Find where the given text appears and provide that cell's center as [x, y] coordinate. 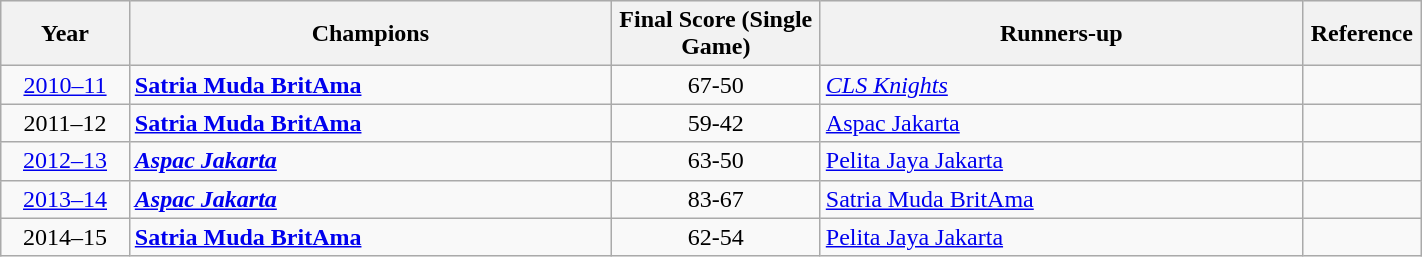
Champions [370, 34]
2013–14 [66, 199]
67-50 [716, 85]
2012–13 [66, 161]
2010–11 [66, 85]
Year [66, 34]
2014–15 [66, 237]
Final Score (Single Game) [716, 34]
Runners-up [1061, 34]
CLS Knights [1061, 85]
83-67 [716, 199]
59-42 [716, 123]
Reference [1362, 34]
62-54 [716, 237]
2011–12 [66, 123]
63-50 [716, 161]
